Return (x, y) of the center of cell containing provided text 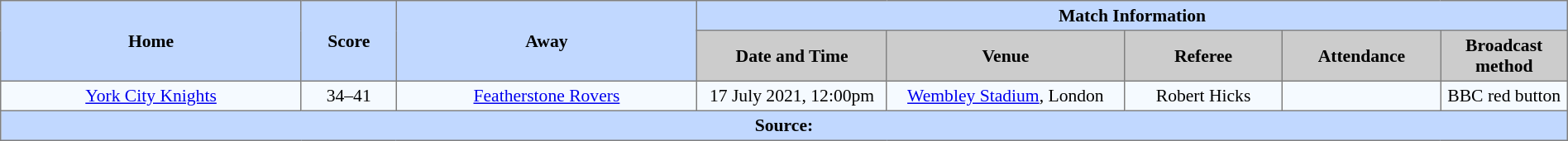
Away (547, 41)
Featherstone Rovers (547, 96)
Date and Time (792, 56)
34–41 (349, 96)
Broadcast method (1503, 56)
Source: (784, 125)
BBC red button (1503, 96)
Match Information (1133, 16)
Attendance (1361, 56)
Referee (1202, 56)
Wembley Stadium, London (1006, 96)
Venue (1006, 56)
Score (349, 41)
17 July 2021, 12:00pm (792, 96)
Home (151, 41)
York City Knights (151, 96)
Robert Hicks (1202, 96)
